Locate the cell with the specified text and output its (x, y) center coordinate. 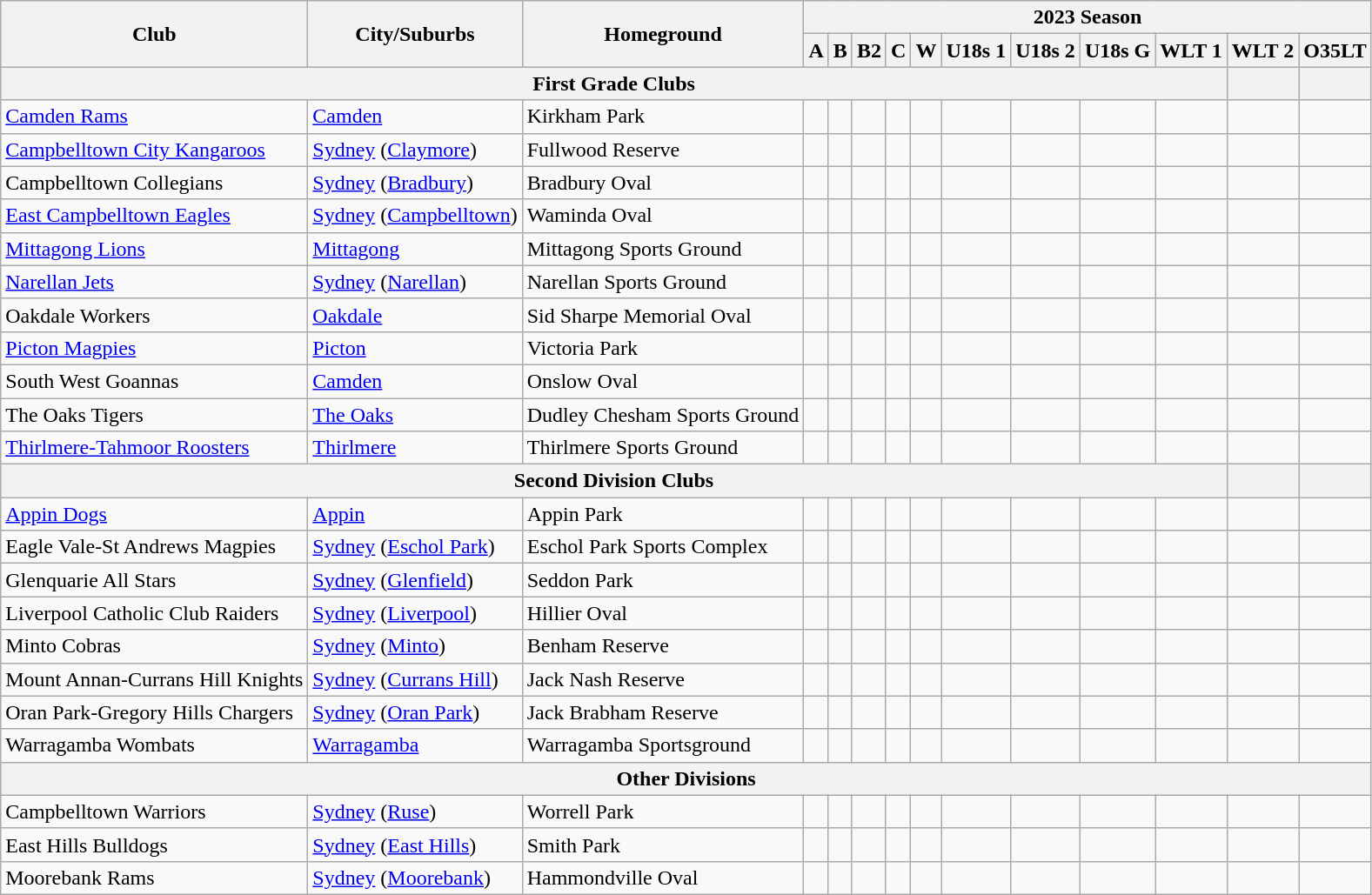
Narellan Sports Ground (663, 282)
Sydney (Minto) (415, 646)
Worrell Park (663, 812)
Warragamba Wombats (155, 745)
City/Suburbs (415, 34)
B2 (868, 50)
The Oaks Tigers (155, 415)
Warragamba Sportsground (663, 745)
Dudley Chesham Sports Ground (663, 415)
Warragamba (415, 745)
Moorebank Rams (155, 878)
Eagle Vale-St Andrews Magpies (155, 547)
Fullwood Reserve (663, 150)
Camden Rams (155, 117)
WLT 2 (1262, 50)
U18s G (1117, 50)
Jack Brabham Reserve (663, 712)
Narellan Jets (155, 282)
Sydney (Eschol Park) (415, 547)
Mount Annan-Currans Hill Knights (155, 679)
Eschol Park Sports Complex (663, 547)
Victoria Park (663, 348)
Sydney (East Hills) (415, 845)
Appin Dogs (155, 514)
Sydney (Oran Park) (415, 712)
Sydney (Ruse) (415, 812)
Thirlmere (415, 448)
Seddon Park (663, 580)
Kirkham Park (663, 117)
Sydney (Glenfield) (415, 580)
Thirlmere-Tahmoor Roosters (155, 448)
Sydney (Campbelltown) (415, 216)
Glenquarie All Stars (155, 580)
Sydney (Bradbury) (415, 183)
Minto Cobras (155, 646)
O35LT (1335, 50)
Liverpool Catholic Club Raiders (155, 613)
Mittagong (415, 249)
A (816, 50)
East Hills Bulldogs (155, 845)
Thirlmere Sports Ground (663, 448)
2023 Season (1088, 17)
Hammondville Oval (663, 878)
Hillier Oval (663, 613)
Sydney (Narellan) (415, 282)
B (840, 50)
Jack Nash Reserve (663, 679)
South West Goannas (155, 381)
Picton Magpies (155, 348)
Oran Park-Gregory Hills Chargers (155, 712)
Sydney (Currans Hill) (415, 679)
Campbelltown City Kangaroos (155, 150)
U18s 2 (1046, 50)
Picton (415, 348)
Appin Park (663, 514)
First Grade Clubs (614, 83)
Sid Sharpe Memorial Oval (663, 315)
WLT 1 (1191, 50)
Sydney (Claymore) (415, 150)
East Campbelltown Eagles (155, 216)
Waminda Oval (663, 216)
Oakdale Workers (155, 315)
Club (155, 34)
Benham Reserve (663, 646)
Oakdale (415, 315)
Campbelltown Collegians (155, 183)
Smith Park (663, 845)
Second Division Clubs (614, 481)
Campbelltown Warriors (155, 812)
Appin (415, 514)
Other Divisions (686, 778)
Mittagong Sports Ground (663, 249)
Homeground (663, 34)
Sydney (Moorebank) (415, 878)
W (926, 50)
Onslow Oval (663, 381)
U18s 1 (976, 50)
Bradbury Oval (663, 183)
Sydney (Liverpool) (415, 613)
Mittagong Lions (155, 249)
The Oaks (415, 415)
C (898, 50)
